Extract the (X, Y) coordinate from the center of the cell holding the provided text.  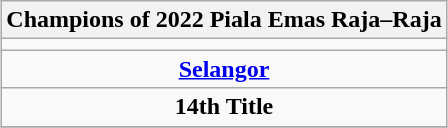
Champions of 2022 Piala Emas Raja–Raja (224, 20)
14th Title (224, 107)
Selangor (224, 69)
